Scan for the cell matching the given text and deliver its [X, Y] coordinate at center. 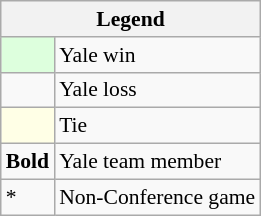
Yale loss [157, 90]
* [28, 197]
Tie [157, 126]
Legend [130, 19]
Bold [28, 162]
Non-Conference game [157, 197]
Yale win [157, 55]
Yale team member [157, 162]
